Provide the [X, Y] coordinate of the cell's center where the given text is located.  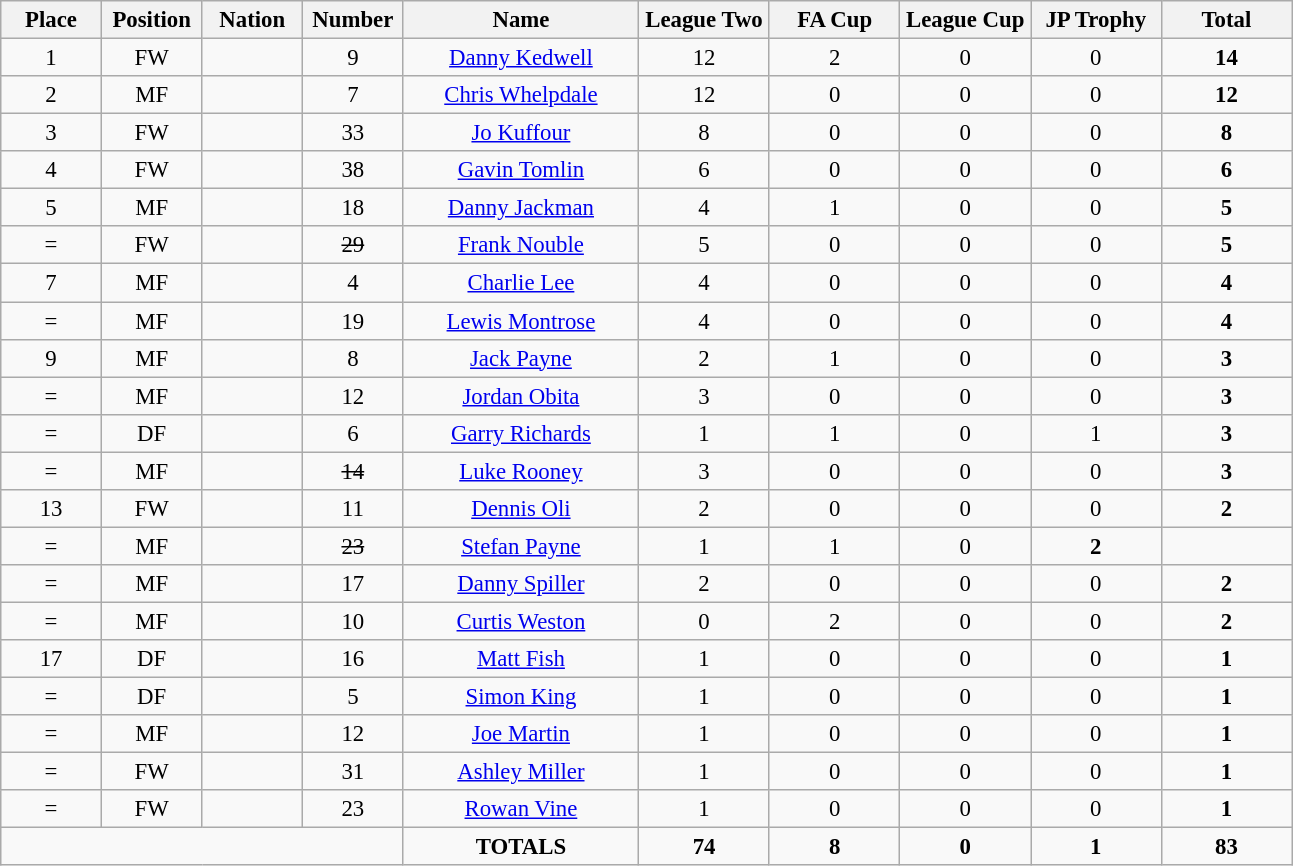
38 [354, 170]
Number [354, 20]
33 [354, 133]
Jo Kuffour [521, 133]
Dennis Oli [521, 509]
29 [354, 245]
League Cup [966, 20]
31 [354, 772]
Stefan Payne [521, 546]
JP Trophy [1096, 20]
Charlie Lee [521, 283]
Garry Richards [521, 433]
Place [52, 20]
Curtis Weston [521, 621]
Simon King [521, 697]
18 [354, 208]
Danny Spiller [521, 584]
Lewis Montrose [521, 321]
Gavin Tomlin [521, 170]
16 [354, 659]
TOTALS [521, 847]
Frank Nouble [521, 245]
Jack Payne [521, 358]
Chris Whelpdale [521, 95]
Name [521, 20]
19 [354, 321]
74 [704, 847]
13 [52, 509]
Danny Kedwell [521, 58]
Joe Martin [521, 734]
FA Cup [834, 20]
Rowan Vine [521, 809]
Luke Rooney [521, 471]
Jordan Obita [521, 396]
Position [152, 20]
10 [354, 621]
Total [1226, 20]
11 [354, 509]
Danny Jackman [521, 208]
Ashley Miller [521, 772]
League Two [704, 20]
Matt Fish [521, 659]
83 [1226, 847]
Nation [252, 20]
